Find where the given text appears and provide that cell's center as (X, Y) coordinate. 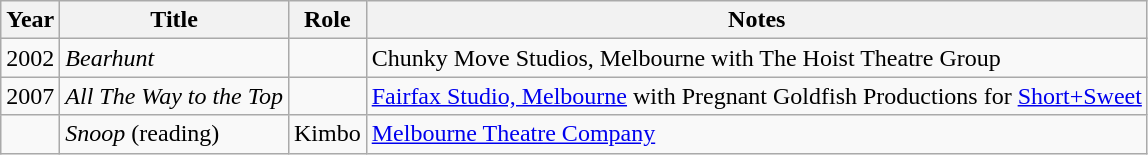
Chunky Move Studios, Melbourne with The Hoist Theatre Group (756, 58)
2002 (30, 58)
Role (327, 20)
Fairfax Studio, Melbourne with Pregnant Goldfish Productions for Short+Sweet (756, 96)
Bearhunt (174, 58)
Notes (756, 20)
Title (174, 20)
2007 (30, 96)
Melbourne Theatre Company (756, 134)
Snoop (reading) (174, 134)
All The Way to the Top (174, 96)
Kimbo (327, 134)
Year (30, 20)
